Identify which cell holds the provided text, then report its (x, y) central coordinate. 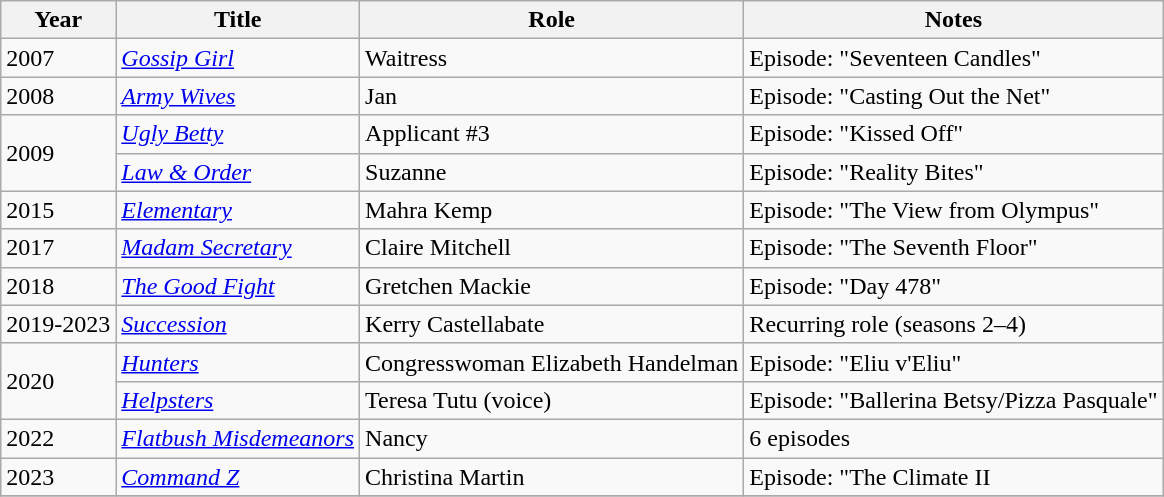
Episode: "Day 478" (954, 286)
Hunters (238, 362)
Episode: "Kissed Off" (954, 134)
2018 (58, 286)
2015 (58, 210)
Christina Martin (552, 477)
Year (58, 20)
Command Z (238, 477)
Gossip Girl (238, 58)
Notes (954, 20)
Mahra Kemp (552, 210)
2008 (58, 96)
Episode: "Ballerina Betsy/Pizza Pasquale" (954, 400)
2022 (58, 438)
Episode: "The View from Olympus" (954, 210)
Law & Order (238, 172)
Episode: "The Climate II (954, 477)
Madam Secretary (238, 248)
Jan (552, 96)
Claire Mitchell (552, 248)
Episode: "Casting Out the Net" (954, 96)
2017 (58, 248)
The Good Fight (238, 286)
Congresswoman Elizabeth Handelman (552, 362)
2019-2023 (58, 324)
Army Wives (238, 96)
Applicant #3 (552, 134)
Episode: "Reality Bites" (954, 172)
Nancy (552, 438)
Helpsters (238, 400)
Recurring role (seasons 2–4) (954, 324)
Episode: "The Seventh Floor" (954, 248)
Title (238, 20)
Gretchen Mackie (552, 286)
Ugly Betty (238, 134)
Episode: "Eliu v'Eliu" (954, 362)
Flatbush Misdemeanors (238, 438)
2023 (58, 477)
Episode: "Seventeen Candles" (954, 58)
6 episodes (954, 438)
Kerry Castellabate (552, 324)
Suzanne (552, 172)
2009 (58, 153)
Teresa Tutu (voice) (552, 400)
Role (552, 20)
Succession (238, 324)
2007 (58, 58)
Elementary (238, 210)
Waitress (552, 58)
2020 (58, 381)
